Pinpoint the cell where the given text exists, returning its (x, y) midpoint coordinate. 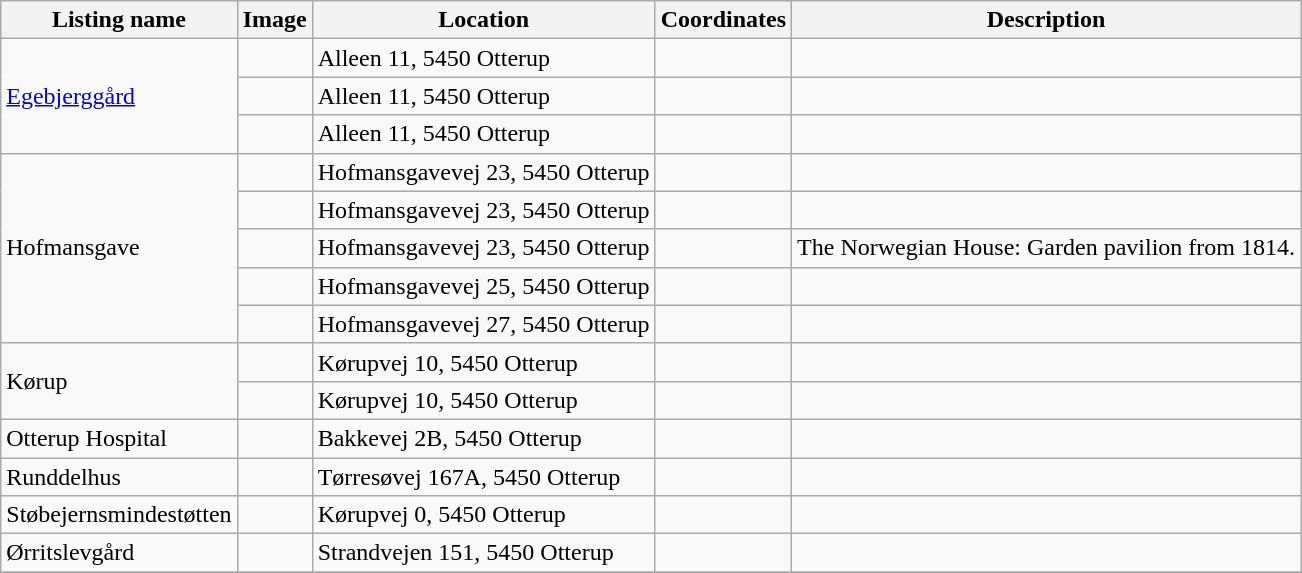
Hofmansgavevej 25, 5450 Otterup (484, 286)
Støbejernsmindestøtten (119, 515)
Coordinates (723, 20)
Description (1046, 20)
Location (484, 20)
The Norwegian House: Garden pavilion from 1814. (1046, 248)
Runddelhus (119, 477)
Listing name (119, 20)
Egebjerggård (119, 96)
Ørritslevgård (119, 553)
Hofmansgave (119, 248)
Hofmansgavevej 27, 5450 Otterup (484, 324)
Image (274, 20)
Strandvejen 151, 5450 Otterup (484, 553)
Bakkevej 2B, 5450 Otterup (484, 438)
Tørresøvej 167A, 5450 Otterup (484, 477)
Kørup (119, 381)
Kørupvej 0, 5450 Otterup (484, 515)
Otterup Hospital (119, 438)
